Extract the [X, Y] coordinate from the center of the cell holding the provided text.  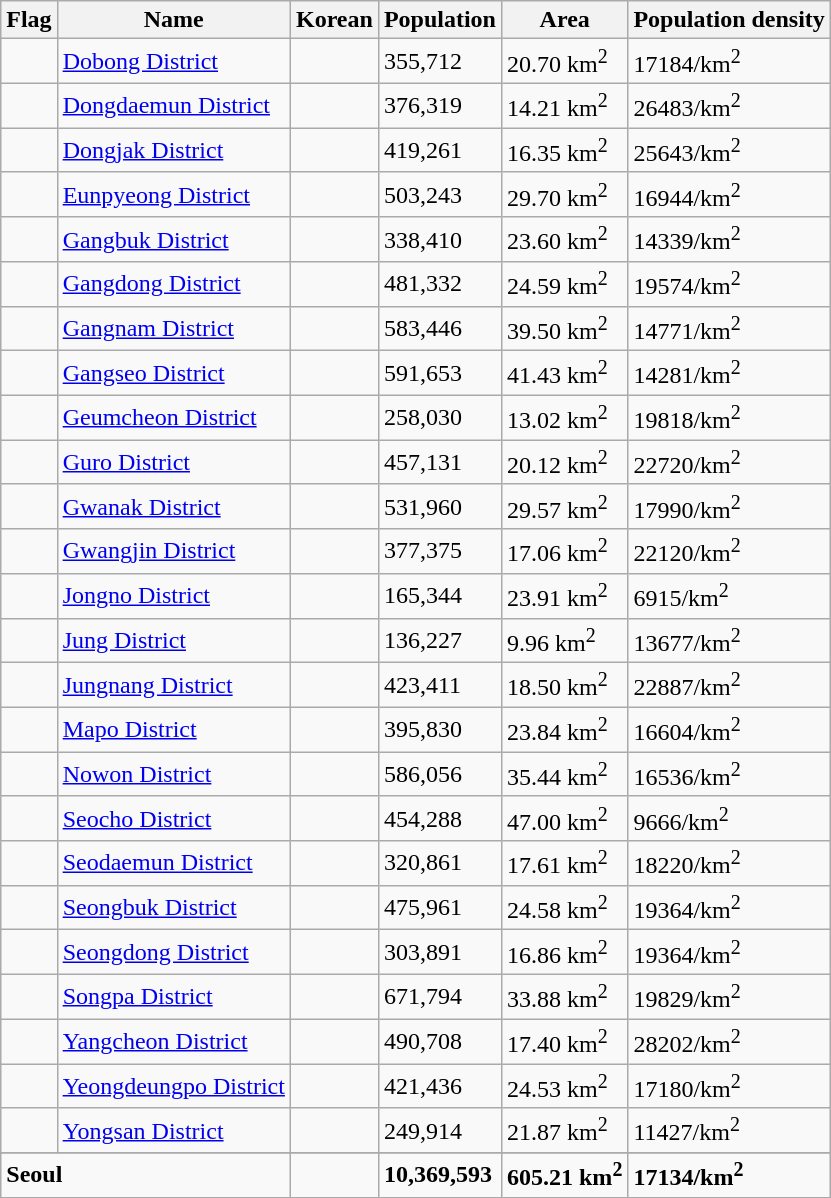
377,375 [440, 552]
Population [440, 20]
41.43 km2 [564, 374]
17.06 km2 [564, 552]
19818/km2 [729, 418]
Seoul [146, 1176]
Seocho District [174, 818]
Jungnang District [174, 686]
320,861 [440, 864]
19829/km2 [729, 996]
457,131 [440, 462]
Gwanak District [174, 506]
136,227 [440, 640]
Yeongdeungpo District [174, 1086]
22120/km2 [729, 552]
421,436 [440, 1086]
475,961 [440, 908]
531,960 [440, 506]
Name [174, 20]
28202/km2 [729, 1042]
14771/km2 [729, 328]
Area [564, 20]
29.70 km2 [564, 194]
6915/km2 [729, 596]
23.84 km2 [564, 730]
23.60 km2 [564, 240]
Yongsan District [174, 1130]
355,712 [440, 62]
583,446 [440, 328]
14339/km2 [729, 240]
Dobong District [174, 62]
338,410 [440, 240]
10,369,593 [440, 1176]
47.00 km2 [564, 818]
13677/km2 [729, 640]
25643/km2 [729, 150]
Jongno District [174, 596]
16944/km2 [729, 194]
423,411 [440, 686]
Eunpyeong District [174, 194]
22887/km2 [729, 686]
20.12 km2 [564, 462]
Mapo District [174, 730]
11427/km2 [729, 1130]
395,830 [440, 730]
33.88 km2 [564, 996]
14281/km2 [729, 374]
258,030 [440, 418]
503,243 [440, 194]
Dongdaemun District [174, 106]
39.50 km2 [564, 328]
Seodaemun District [174, 864]
Songpa District [174, 996]
18.50 km2 [564, 686]
26483/km2 [729, 106]
16536/km2 [729, 774]
Gangnam District [174, 328]
35.44 km2 [564, 774]
13.02 km2 [564, 418]
Gangbuk District [174, 240]
17184/km2 [729, 62]
Flag [29, 20]
Dongjak District [174, 150]
17990/km2 [729, 506]
9.96 km2 [564, 640]
Geumcheon District [174, 418]
376,319 [440, 106]
Seongbuk District [174, 908]
Gangdong District [174, 284]
591,653 [440, 374]
Guro District [174, 462]
Population density [729, 20]
16.35 km2 [564, 150]
21.87 km2 [564, 1130]
16604/km2 [729, 730]
16.86 km2 [564, 952]
22720/km2 [729, 462]
24.58 km2 [564, 908]
671,794 [440, 996]
29.57 km2 [564, 506]
24.53 km2 [564, 1086]
20.70 km2 [564, 62]
23.91 km2 [564, 596]
454,288 [440, 818]
18220/km2 [729, 864]
Seongdong District [174, 952]
24.59 km2 [564, 284]
303,891 [440, 952]
481,332 [440, 284]
605.21 km2 [564, 1176]
14.21 km2 [564, 106]
17134/km2 [729, 1176]
Korean [334, 20]
9666/km2 [729, 818]
19574/km2 [729, 284]
17180/km2 [729, 1086]
Nowon District [174, 774]
249,914 [440, 1130]
Jung District [174, 640]
586,056 [440, 774]
17.61 km2 [564, 864]
Gwangjin District [174, 552]
Yangcheon District [174, 1042]
419,261 [440, 150]
490,708 [440, 1042]
165,344 [440, 596]
17.40 km2 [564, 1042]
Gangseo District [174, 374]
